For the text-containing cell, return its midpoint in (x, y) coordinate format. 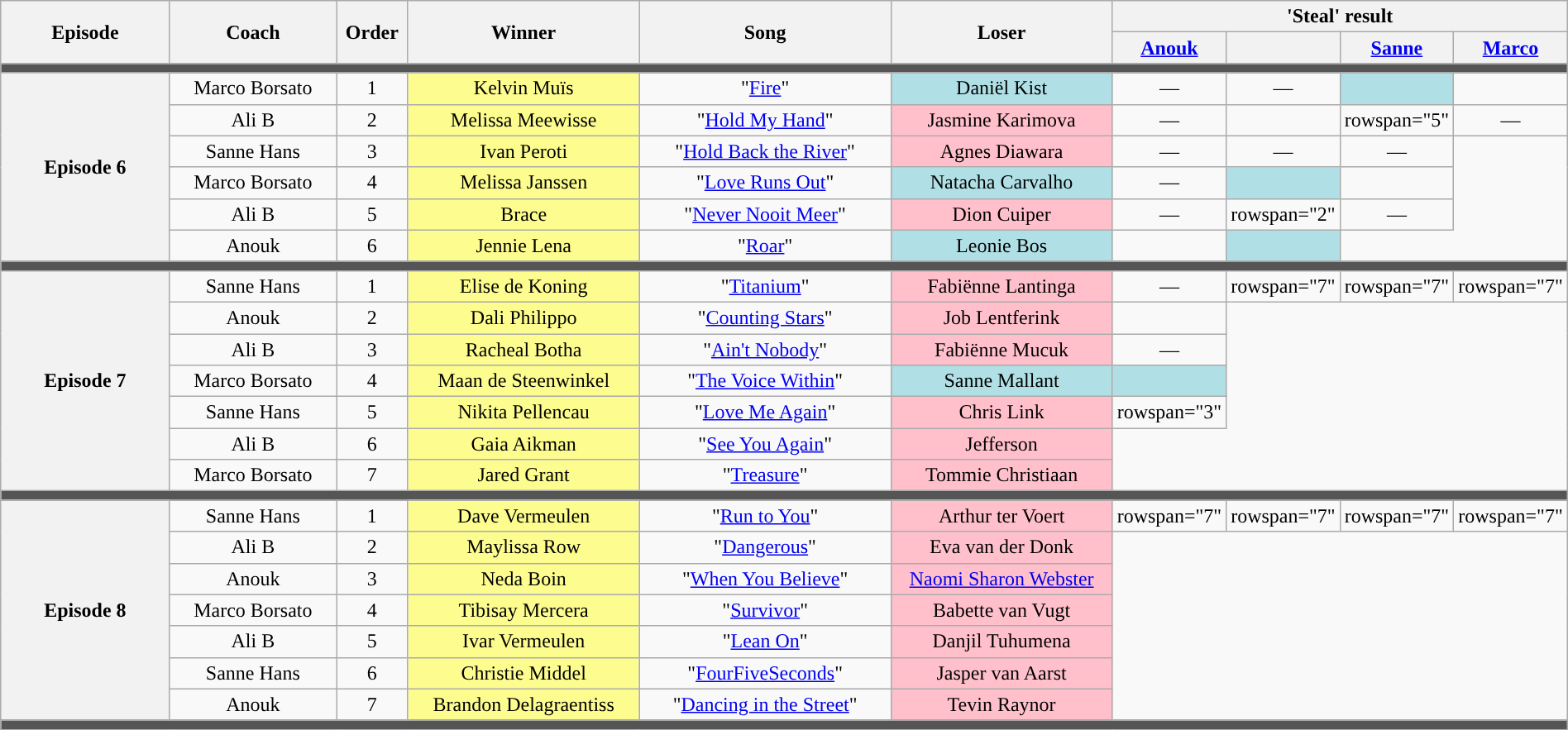
Jasmine Karimova (1002, 120)
"Roar" (765, 246)
Leonie Bos (1002, 246)
Jasper van Aarst (1002, 673)
Racheal Botha (523, 350)
Jennie Lena (523, 246)
Nikita Pellencau (523, 413)
"Love Runs Out" (765, 183)
Episode 6 (85, 167)
"Counting Stars" (765, 317)
Chris Link (1002, 413)
Dion Cuiper (1002, 214)
Sanne Mallant (1002, 381)
Naomi Sharon Webster (1002, 579)
Winner (523, 32)
"FourFiveSeconds" (765, 673)
"Ain't Nobody" (765, 350)
"Lean On" (765, 642)
Kelvin Muïs (523, 88)
rowspan="5" (1397, 120)
Tibisay Mercera (523, 610)
Fabiënne Lantinga (1002, 286)
Agnes Diawara (1002, 151)
"Survivor" (765, 610)
Brandon Delagraentiss (523, 704)
Ivan Peroti (523, 151)
Neda Boin (523, 579)
Jared Grant (523, 475)
Tevin Raynor (1002, 704)
Maylissa Row (523, 547)
Arthur ter Voert (1002, 516)
"Hold My Hand" (765, 120)
Tommie Christiaan (1002, 475)
"Never Nooit Meer" (765, 214)
"The Voice Within" (765, 381)
Coach (253, 32)
Dali Philippo (523, 317)
Marco (1511, 48)
"Treasure" (765, 475)
rowspan="2" (1284, 214)
Order (372, 32)
Job Lentferink (1002, 317)
'Steal' result (1340, 17)
"See You Again" (765, 444)
Daniël Kist (1002, 88)
Elise de Koning (523, 286)
rowspan="3" (1169, 413)
Loser (1002, 32)
Fabiënne Mucuk (1002, 350)
Gaia Aikman (523, 444)
Babette van Vugt (1002, 610)
"Love Me Again" (765, 413)
Danjil Tuhumena (1002, 642)
Song (765, 32)
Dave Vermeulen (523, 516)
Maan de Steenwinkel (523, 381)
"Dangerous" (765, 547)
Christie Middel (523, 673)
Brace (523, 214)
"Dancing in the Street" (765, 704)
Episode 7 (85, 380)
Melissa Janssen (523, 183)
"Hold Back the River" (765, 151)
Jefferson (1002, 444)
Melissa Meewisse (523, 120)
Episode (85, 32)
Ivar Vermeulen (523, 642)
"Fire" (765, 88)
Sanne (1397, 48)
"When You Believe" (765, 579)
Natacha Carvalho (1002, 183)
"Run to You" (765, 516)
Eva van der Donk (1002, 547)
"Titanium" (765, 286)
Episode 8 (85, 610)
